Scan for the cell matching the given text and deliver its [X, Y] coordinate at center. 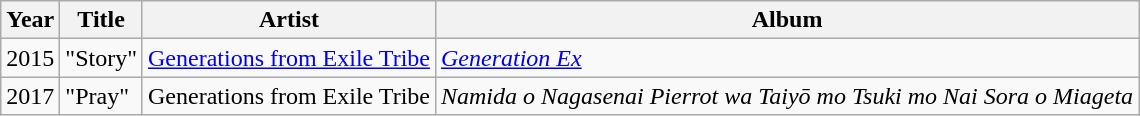
"Pray" [102, 96]
"Story" [102, 58]
Year [30, 20]
2015 [30, 58]
Generation Ex [786, 58]
Artist [288, 20]
Album [786, 20]
Namida o Nagasenai Pierrot wa Taiyō mo Tsuki mo Nai Sora o Miageta [786, 96]
2017 [30, 96]
Title [102, 20]
